Determine the [x, y] coordinate at the center of the cell enclosing the given text.  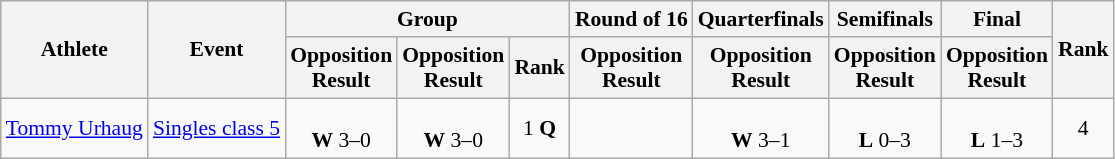
Quarterfinals [761, 19]
L 0–3 [885, 128]
L 1–3 [997, 128]
Tommy Urhaug [74, 128]
Event [216, 50]
Singles class 5 [216, 128]
Athlete [74, 50]
Round of 16 [632, 19]
1 Q [540, 128]
W 3–1 [761, 128]
Semifinals [885, 19]
Group [428, 19]
Final [997, 19]
4 [1084, 128]
